Pinpoint the cell where the given text exists, returning its (x, y) midpoint coordinate. 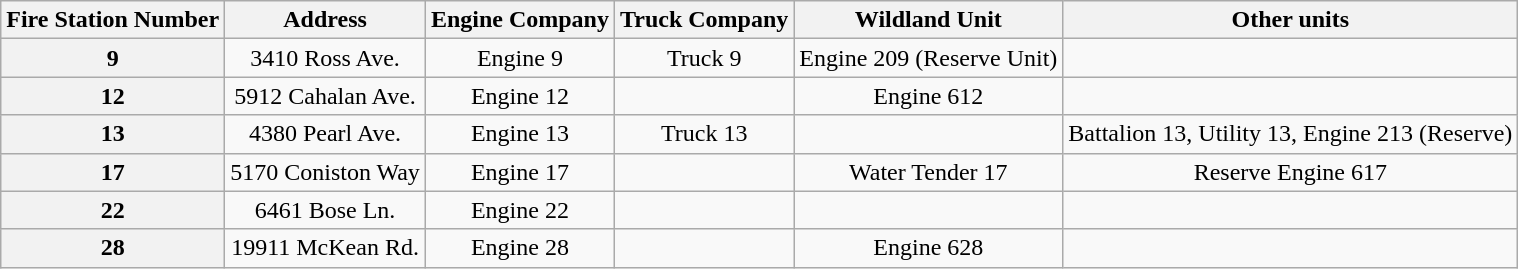
Engine 13 (520, 134)
6461 Bose Ln. (326, 210)
13 (113, 134)
Other units (1290, 20)
Water Tender 17 (928, 172)
Truck 9 (704, 58)
4380 Pearl Ave. (326, 134)
19911 McKean Rd. (326, 248)
Reserve Engine 617 (1290, 172)
Engine 22 (520, 210)
9 (113, 58)
Truck 13 (704, 134)
28 (113, 248)
Engine 612 (928, 96)
Engine 12 (520, 96)
Engine 17 (520, 172)
3410 Ross Ave. (326, 58)
Engine 628 (928, 248)
5912 Cahalan Ave. (326, 96)
17 (113, 172)
Engine Company (520, 20)
Battalion 13, Utility 13, Engine 213 (Reserve) (1290, 134)
Engine 9 (520, 58)
12 (113, 96)
Fire Station Number (113, 20)
Engine 28 (520, 248)
Truck Company (704, 20)
Address (326, 20)
22 (113, 210)
Wildland Unit (928, 20)
5170 Coniston Way (326, 172)
Engine 209 (Reserve Unit) (928, 58)
